Locate the cell with the specified text and output its (X, Y) center coordinate. 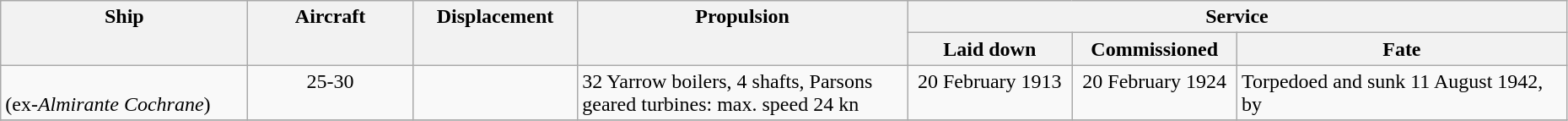
25-30 (331, 93)
Service (1237, 17)
Commissioned (1154, 49)
20 February 1924 (1154, 93)
(ex-Almirante Cochrane) (125, 93)
Displacement (494, 33)
Propulsion (742, 33)
Torpedoed and sunk 11 August 1942, by (1402, 93)
Aircraft (331, 33)
Laid down (990, 49)
20 February 1913 (990, 93)
Ship (125, 33)
Fate (1402, 49)
32 Yarrow boilers, 4 shafts, Parsons geared turbines: max. speed 24 kn (742, 93)
